For the text-containing cell, return its midpoint in (x, y) coordinate format. 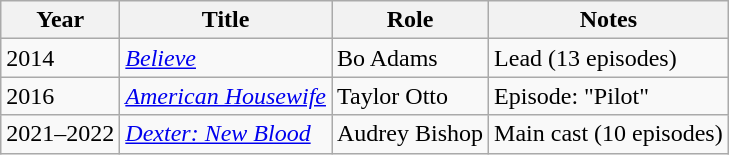
Believe (226, 58)
2016 (60, 96)
American Housewife (226, 96)
Notes (609, 20)
Role (410, 20)
2014 (60, 58)
Dexter: New Blood (226, 134)
Main cast (10 episodes) (609, 134)
Taylor Otto (410, 96)
Title (226, 20)
Lead (13 episodes) (609, 58)
Bo Adams (410, 58)
Episode: "Pilot" (609, 96)
2021–2022 (60, 134)
Audrey Bishop (410, 134)
Year (60, 20)
